Return (X, Y) of the center of cell containing provided text 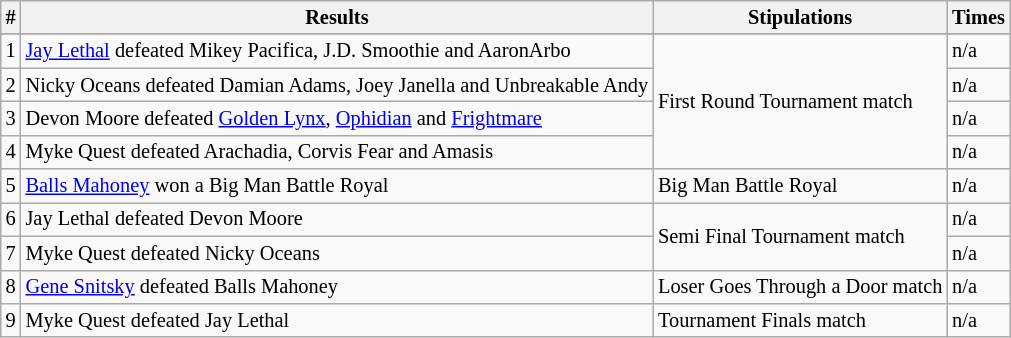
Times (978, 17)
Gene Snitsky defeated Balls Mahoney (338, 287)
1 (11, 51)
Loser Goes Through a Door match (800, 287)
Semi Final Tournament match (800, 236)
Results (338, 17)
Jay Lethal defeated Devon Moore (338, 219)
Tournament Finals match (800, 320)
8 (11, 287)
First Round Tournament match (800, 102)
Myke Quest defeated Nicky Oceans (338, 253)
Myke Quest defeated Arachadia, Corvis Fear and Amasis (338, 152)
2 (11, 85)
Stipulations (800, 17)
Devon Moore defeated Golden Lynx, Ophidian and Frightmare (338, 118)
5 (11, 186)
Myke Quest defeated Jay Lethal (338, 320)
7 (11, 253)
Balls Mahoney won a Big Man Battle Royal (338, 186)
Jay Lethal defeated Mikey Pacifica, J.D. Smoothie and AaronArbo (338, 51)
9 (11, 320)
Nicky Oceans defeated Damian Adams, Joey Janella and Unbreakable Andy (338, 85)
3 (11, 118)
6 (11, 219)
Big Man Battle Royal (800, 186)
# (11, 17)
4 (11, 152)
